From the cell containing the given text, extract its center point as (x, y) coordinate. 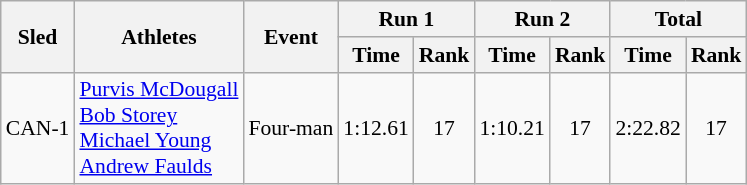
Event (290, 36)
Purvis McDougallBob StoreyMichael YoungAndrew Faulds (158, 128)
Sled (38, 36)
Total (678, 19)
1:10.21 (512, 128)
Run 2 (542, 19)
Run 1 (406, 19)
1:12.61 (376, 128)
Four-man (290, 128)
2:22.82 (648, 128)
Athletes (158, 36)
CAN-1 (38, 128)
